Return the [x, y] coordinate for the center point of the cell that contains the specified text.  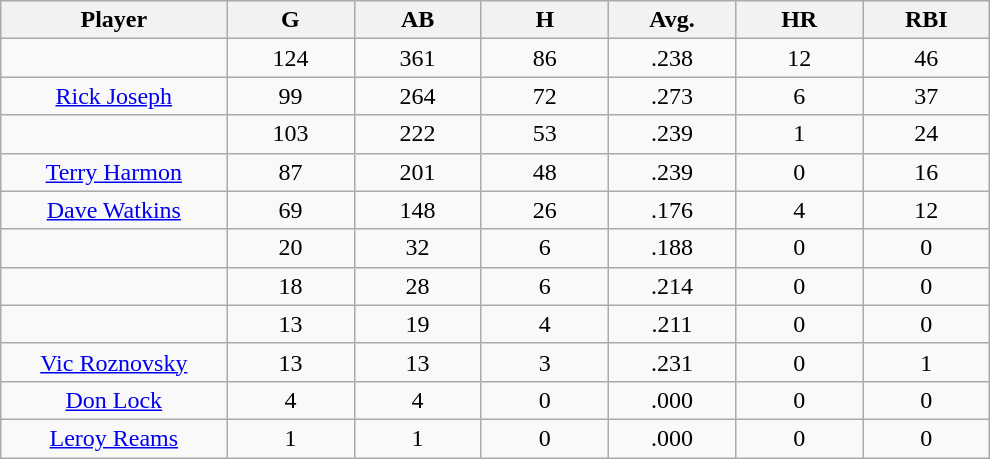
69 [290, 210]
Leroy Reams [114, 438]
264 [418, 96]
37 [926, 96]
86 [544, 58]
Vic Roznovsky [114, 362]
148 [418, 210]
.238 [672, 58]
.273 [672, 96]
20 [290, 248]
Rick Joseph [114, 96]
.214 [672, 286]
201 [418, 172]
16 [926, 172]
Avg. [672, 20]
Terry Harmon [114, 172]
24 [926, 134]
H [544, 20]
.188 [672, 248]
.211 [672, 324]
103 [290, 134]
361 [418, 58]
.231 [672, 362]
32 [418, 248]
222 [418, 134]
72 [544, 96]
Dave Watkins [114, 210]
87 [290, 172]
19 [418, 324]
3 [544, 362]
18 [290, 286]
28 [418, 286]
AB [418, 20]
48 [544, 172]
53 [544, 134]
26 [544, 210]
G [290, 20]
HR [800, 20]
99 [290, 96]
46 [926, 58]
Don Lock [114, 400]
.176 [672, 210]
124 [290, 58]
RBI [926, 20]
Player [114, 20]
